Output the [X, Y] coordinate of the center of the cell containing the given text.  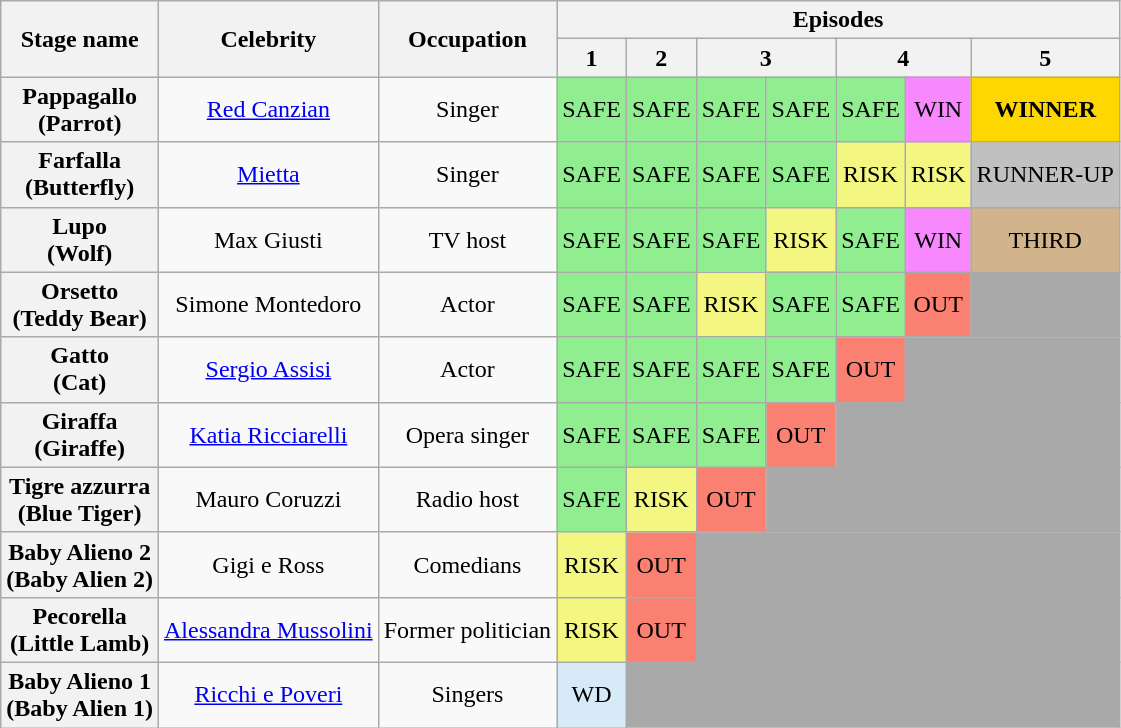
Former politician [467, 630]
Red Canzian [269, 110]
Stage name [80, 39]
Mietta [269, 174]
Pappagallo(Parrot) [80, 110]
Simone Montedoro [269, 304]
Farfalla(Butterfly) [80, 174]
TV host [467, 240]
Max Giusti [269, 240]
Occupation [467, 39]
Baby Alieno 1(Baby Alien 1) [80, 694]
Celebrity [269, 39]
Episodes [838, 20]
4 [904, 58]
Tigre azzurra(Blue Tiger) [80, 500]
Sergio Assisi [269, 370]
Baby Alieno 2(Baby Alien 2) [80, 564]
Mauro Coruzzi [269, 500]
2 [661, 58]
1 [592, 58]
Pecorella(Little Lamb) [80, 630]
Orsetto(Teddy Bear) [80, 304]
Radio host [467, 500]
Gatto(Cat) [80, 370]
Ricchi e Poveri [269, 694]
WINNER [1045, 110]
Katia Ricciarelli [269, 434]
Singers [467, 694]
THIRD [1045, 240]
RUNNER-UP [1045, 174]
Opera singer [467, 434]
Gigi e Ross [269, 564]
5 [1045, 58]
Giraffa(Giraffe) [80, 434]
Alessandra Mussolini [269, 630]
WD [592, 694]
3 [766, 58]
Comedians [467, 564]
Lupo(Wolf) [80, 240]
